Scan for the cell matching the given text and deliver its [x, y] coordinate at center. 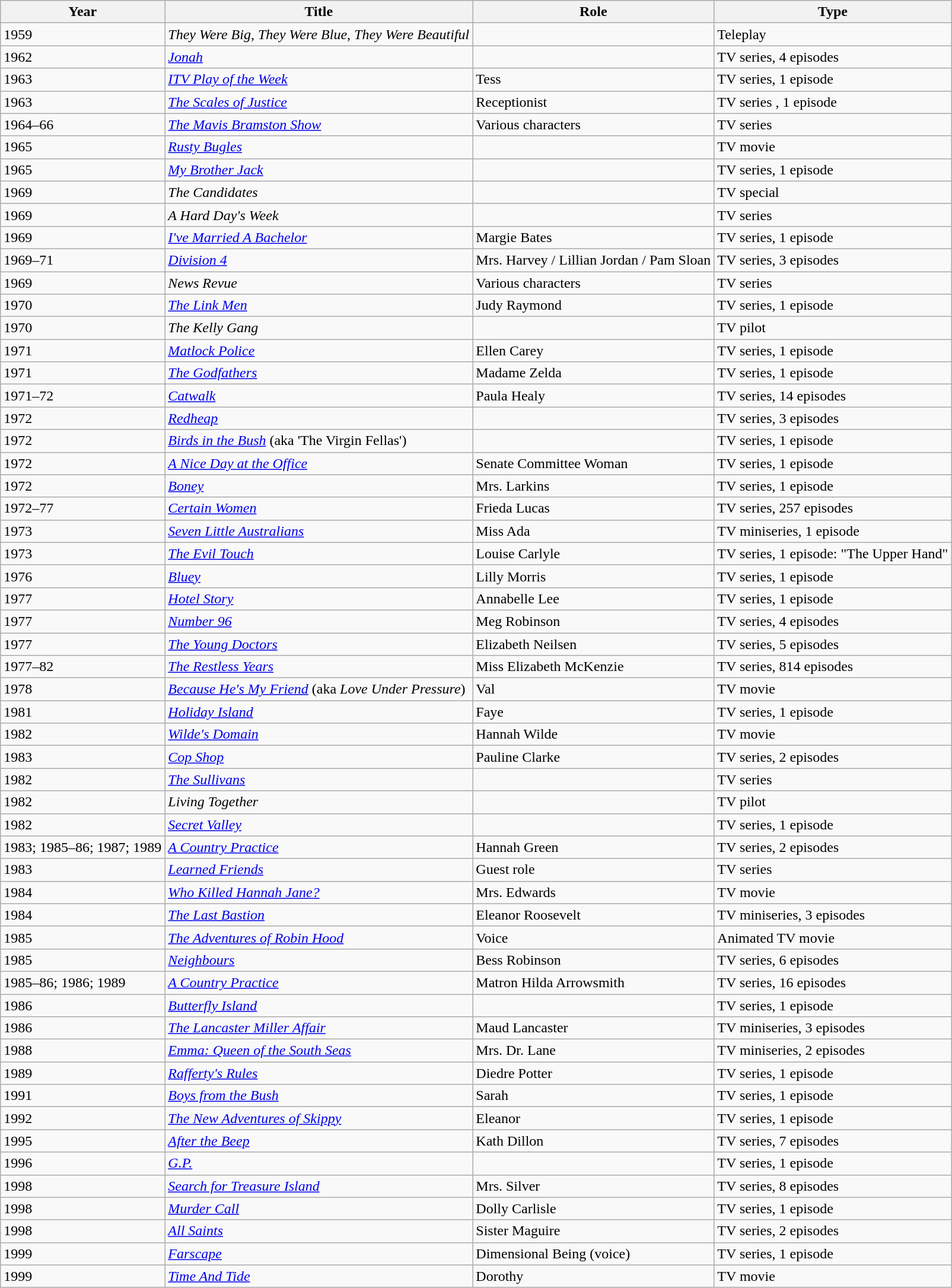
The Kelly Gang [319, 328]
Search for Treasure Island [319, 1186]
Neighbours [319, 960]
1988 [83, 1051]
Seven Little Australians [319, 531]
Mrs. Edwards [593, 892]
1989 [83, 1073]
Hannah Wilde [593, 734]
1983; 1985–86; 1987; 1989 [83, 847]
The Young Doctors [319, 644]
Animated TV movie [833, 937]
Number 96 [319, 621]
Birds in the Bush (aka 'The Virgin Fellas') [319, 441]
My Brother Jack [319, 170]
Judy Raymond [593, 306]
The Restless Years [319, 667]
Catwalk [319, 396]
TV series, 5 episodes [833, 644]
TV series, 814 episodes [833, 667]
Matron Hilda Arrowsmith [593, 982]
Because He's My Friend (aka Love Under Pressure) [319, 689]
The Mavis Bramston Show [319, 125]
TV series, 16 episodes [833, 982]
TV special [833, 192]
After the Beep [319, 1141]
TV series, 1 episode: "The Upper Hand" [833, 554]
Boney [319, 486]
I've Married A Bachelor [319, 237]
1978 [83, 689]
TV miniseries, 1 episode [833, 531]
Louise Carlyle [593, 554]
Year [83, 12]
TV series, 7 episodes [833, 1141]
Role [593, 12]
Boys from the Bush [319, 1096]
1981 [83, 712]
1962 [83, 57]
Lilly Morris [593, 576]
Emma: Queen of the South Seas [319, 1051]
Diedre Potter [593, 1073]
Hannah Green [593, 847]
Time And Tide [319, 1276]
Butterfly Island [319, 1006]
Farscape [319, 1254]
Senate Committee Woman [593, 463]
All Saints [319, 1231]
Annabelle Lee [593, 599]
G.P. [319, 1163]
Jonah [319, 57]
Redheap [319, 418]
Eleanor Roosevelt [593, 915]
Learned Friends [319, 870]
A Nice Day at the Office [319, 463]
Wilde's Domain [319, 734]
Meg Robinson [593, 621]
1977–82 [83, 667]
Maud Lancaster [593, 1028]
Pauline Clarke [593, 757]
1972–77 [83, 508]
Madame Zelda [593, 373]
1985–86; 1986; 1989 [83, 982]
Mrs. Dr. Lane [593, 1051]
Faye [593, 712]
Murder Call [319, 1209]
The Link Men [319, 306]
Guest role [593, 870]
Frieda Lucas [593, 508]
1976 [83, 576]
Teleplay [833, 34]
Hotel Story [319, 599]
Miss Ada [593, 531]
Living Together [319, 802]
Bluey [319, 576]
1992 [83, 1118]
The Adventures of Robin Hood [319, 937]
Sister Maguire [593, 1231]
Ellen Carey [593, 351]
A Hard Day's Week [319, 215]
TV series, 257 episodes [833, 508]
ITV Play of the Week [319, 79]
TV series , 1 episode [833, 102]
Voice [593, 937]
TV series, 14 episodes [833, 396]
TV series, 8 episodes [833, 1186]
Title [319, 12]
The Evil Touch [319, 554]
The Godfathers [319, 373]
Mrs. Silver [593, 1186]
Margie Bates [593, 237]
1969–71 [83, 260]
1995 [83, 1141]
News Revue [319, 283]
Type [833, 12]
Val [593, 689]
Receptionist [593, 102]
The Lancaster Miller Affair [319, 1028]
1959 [83, 34]
The Candidates [319, 192]
1964–66 [83, 125]
Elizabeth Neilsen [593, 644]
Mrs. Harvey / Lillian Jordan / Pam Sloan [593, 260]
The New Adventures of Skippy [319, 1118]
Rusty Bugles [319, 147]
They Were Big, They Were Blue, They Were Beautiful [319, 34]
Tess [593, 79]
Miss Elizabeth McKenzie [593, 667]
Kath Dillon [593, 1141]
Paula Healy [593, 396]
Dimensional Being (voice) [593, 1254]
The Last Bastion [319, 915]
Mrs. Larkins [593, 486]
Certain Women [319, 508]
Cop Shop [319, 757]
Dorothy [593, 1276]
The Scales of Justice [319, 102]
1991 [83, 1096]
Bess Robinson [593, 960]
1996 [83, 1163]
Dolly Carlisle [593, 1209]
Holiday Island [319, 712]
Who Killed Hannah Jane? [319, 892]
Secret Valley [319, 825]
Sarah [593, 1096]
Division 4 [319, 260]
1971–72 [83, 396]
TV miniseries, 2 episodes [833, 1051]
TV series, 6 episodes [833, 960]
Eleanor [593, 1118]
Matlock Police [319, 351]
The Sullivans [319, 780]
Rafferty's Rules [319, 1073]
